Pinpoint the cell where the given text exists, returning its [X, Y] midpoint coordinate. 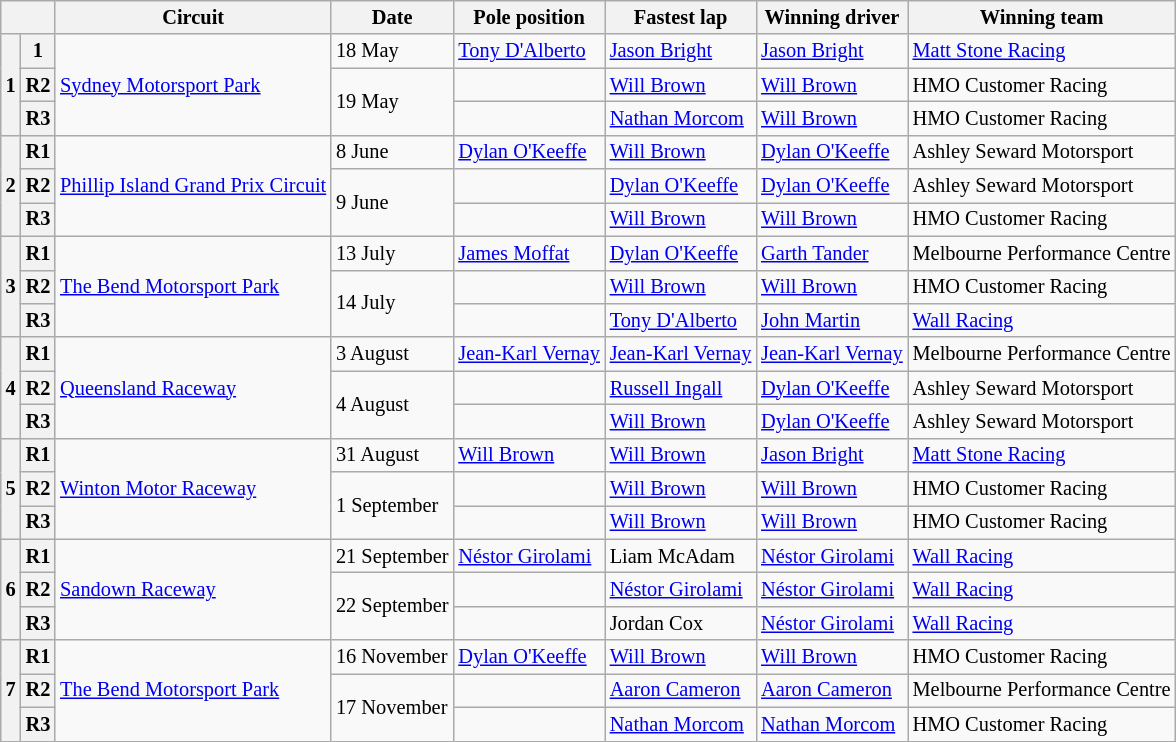
Fastest lap [680, 17]
8 June [392, 152]
17 November [392, 706]
Sandown Raceway [193, 590]
Winning team [1042, 17]
3 [11, 286]
4 August [392, 404]
13 July [392, 253]
Winning driver [832, 17]
22 September [392, 606]
18 May [392, 51]
16 November [392, 657]
James Moffat [528, 253]
3 August [392, 354]
Phillip Island Grand Prix Circuit [193, 186]
Queensland Raceway [193, 388]
2 [11, 186]
6 [11, 590]
9 June [392, 202]
Garth Tander [832, 253]
Pole position [528, 17]
19 May [392, 102]
John Martin [832, 320]
5 [11, 488]
1 September [392, 506]
Winton Motor Raceway [193, 488]
Circuit [193, 17]
Date [392, 17]
Russell Ingall [680, 388]
4 [11, 388]
21 September [392, 556]
Jordan Cox [680, 623]
14 July [392, 304]
7 [11, 690]
Sydney Motorsport Park [193, 84]
31 August [392, 455]
Liam McAdam [680, 556]
